Capture the cell that displays the provided text and extract its [X, Y] central coordinate. 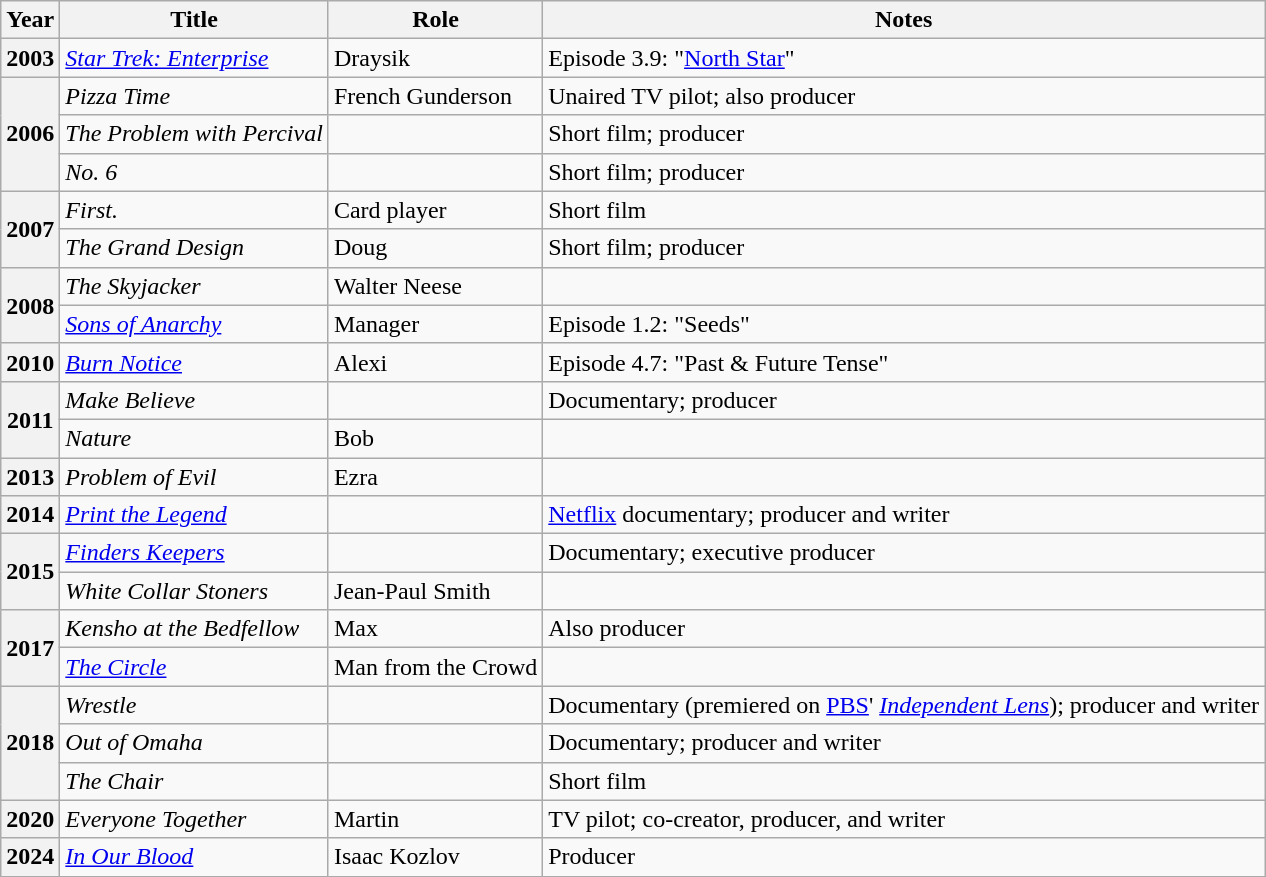
TV pilot; co-creator, producer, and writer [904, 819]
Title [194, 20]
Out of Omaha [194, 743]
Also producer [904, 629]
Documentary; producer and writer [904, 743]
Doug [435, 248]
Card player [435, 210]
Manager [435, 324]
Episode 3.9: "North Star" [904, 58]
Sons of Anarchy [194, 324]
2006 [30, 134]
Man from the Crowd [435, 667]
Problem of Evil [194, 477]
The Grand Design [194, 248]
Bob [435, 438]
Producer [904, 857]
Notes [904, 20]
Walter Neese [435, 286]
Year [30, 20]
Martin [435, 819]
Star Trek: Enterprise [194, 58]
Documentary (premiered on PBS' Independent Lens); producer and writer [904, 705]
Isaac Kozlov [435, 857]
First. [194, 210]
Print the Legend [194, 515]
2020 [30, 819]
Jean-Paul Smith [435, 591]
Ezra [435, 477]
2011 [30, 419]
2003 [30, 58]
2024 [30, 857]
2014 [30, 515]
Max [435, 629]
2010 [30, 362]
Wrestle [194, 705]
Burn Notice [194, 362]
The Problem with Percival [194, 134]
Pizza Time [194, 96]
2008 [30, 305]
Make Believe [194, 400]
Draysik [435, 58]
2015 [30, 572]
Episode 4.7: "Past & Future Tense" [904, 362]
Netflix documentary; producer and writer [904, 515]
In Our Blood [194, 857]
Documentary; producer [904, 400]
No. 6 [194, 172]
Unaired TV pilot; also producer [904, 96]
Episode 1.2: "Seeds" [904, 324]
French Gunderson [435, 96]
White Collar Stoners [194, 591]
Documentary; executive producer [904, 553]
2017 [30, 648]
Alexi [435, 362]
2018 [30, 743]
Kensho at the Bedfellow [194, 629]
Role [435, 20]
2013 [30, 477]
The Skyjacker [194, 286]
Everyone Together [194, 819]
Finders Keepers [194, 553]
Nature [194, 438]
The Circle [194, 667]
2007 [30, 229]
The Chair [194, 781]
